Pinpoint the cell where the given text exists, returning its [X, Y] midpoint coordinate. 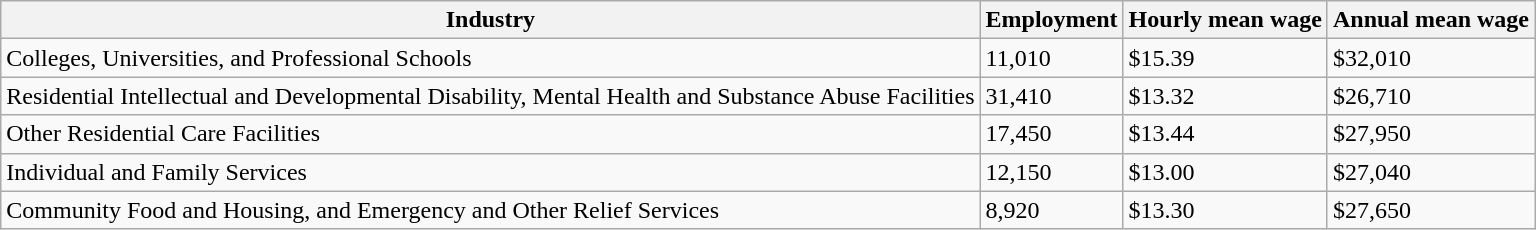
$13.30 [1225, 210]
Individual and Family Services [490, 172]
Hourly mean wage [1225, 20]
Employment [1052, 20]
8,920 [1052, 210]
Community Food and Housing, and Emergency and Other Relief Services [490, 210]
17,450 [1052, 134]
Residential Intellectual and Developmental Disability, Mental Health and Substance Abuse Facilities [490, 96]
Colleges, Universities, and Professional Schools [490, 58]
Annual mean wage [1430, 20]
$15.39 [1225, 58]
$32,010 [1430, 58]
31,410 [1052, 96]
Other Residential Care Facilities [490, 134]
$13.00 [1225, 172]
11,010 [1052, 58]
$27,950 [1430, 134]
$13.32 [1225, 96]
Industry [490, 20]
$26,710 [1430, 96]
$13.44 [1225, 134]
$27,650 [1430, 210]
12,150 [1052, 172]
$27,040 [1430, 172]
